Extract the (x, y) coordinate from the center of the cell holding the provided text.  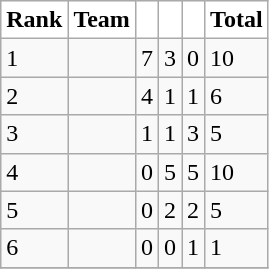
7 (146, 58)
Total (237, 20)
Rank (34, 20)
Team (102, 20)
